Extract the [X, Y] coordinate from the center of the cell holding the provided text.  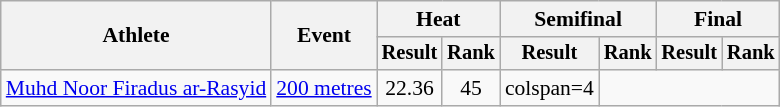
Muhd Noor Firadus ar-Rasyid [136, 88]
Heat [438, 19]
Athlete [136, 36]
22.36 [410, 88]
Event [324, 36]
Semifinal [578, 19]
Final [718, 19]
200 metres [324, 88]
colspan=4 [550, 88]
45 [471, 88]
